Find where the given text appears and provide that cell's center as (X, Y) coordinate. 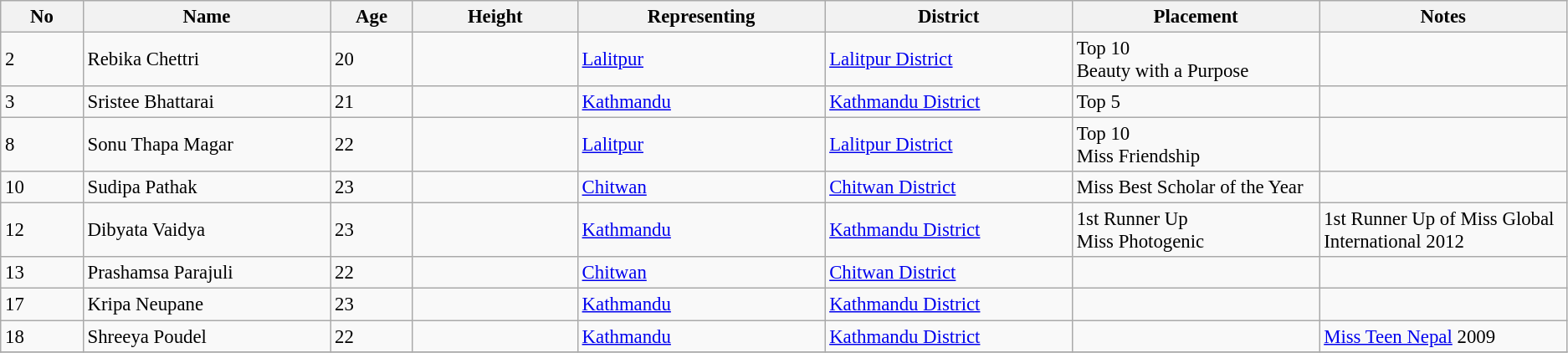
Miss Teen Nepal 2009 (1443, 336)
Prashamsa Parajuli (207, 274)
Dibyata Vaidya (207, 231)
Sudipa Pathak (207, 187)
13 (42, 274)
No (42, 17)
8 (42, 146)
Rebika Chettri (207, 60)
Age (372, 17)
12 (42, 231)
Placement (1196, 17)
21 (372, 102)
1st Runner Up of Miss Global International 2012 (1443, 231)
Notes (1443, 17)
Shreeya Poudel (207, 336)
District (949, 17)
10 (42, 187)
Name (207, 17)
3 (42, 102)
Miss Best Scholar of the Year (1196, 187)
1st Runner Up Miss Photogenic (1196, 231)
Top 10 Miss Friendship (1196, 146)
Kripa Neupane (207, 304)
2 (42, 60)
Sristee Bhattarai (207, 102)
17 (42, 304)
Sonu Thapa Magar (207, 146)
Top 5 (1196, 102)
Height (495, 17)
18 (42, 336)
Top 10 Beauty with a Purpose (1196, 60)
Representing (701, 17)
20 (372, 60)
